Provide the (X, Y) coordinate of the cell's center where the given text is located.  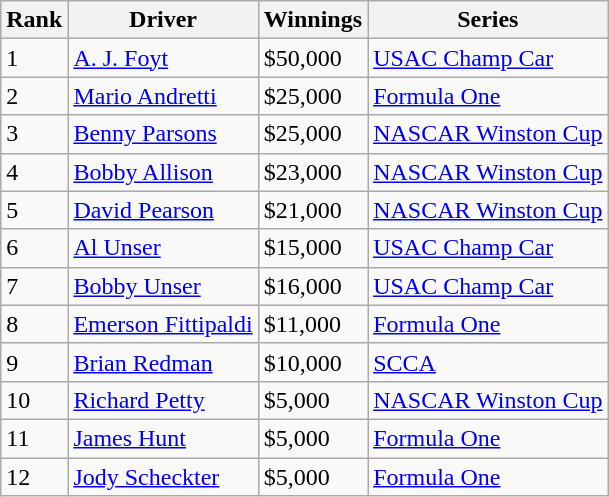
$21,000 (312, 210)
Bobby Unser (163, 286)
Jody Scheckter (163, 477)
Bobby Allison (163, 172)
SCCA (488, 362)
Driver (163, 20)
Mario Andretti (163, 96)
3 (34, 134)
9 (34, 362)
6 (34, 248)
James Hunt (163, 438)
11 (34, 438)
Richard Petty (163, 400)
5 (34, 210)
1 (34, 58)
Rank (34, 20)
$50,000 (312, 58)
8 (34, 324)
7 (34, 286)
10 (34, 400)
Al Unser (163, 248)
Series (488, 20)
12 (34, 477)
David Pearson (163, 210)
Winnings (312, 20)
Emerson Fittipaldi (163, 324)
$11,000 (312, 324)
2 (34, 96)
Benny Parsons (163, 134)
$16,000 (312, 286)
4 (34, 172)
A. J. Foyt (163, 58)
Brian Redman (163, 362)
$10,000 (312, 362)
$23,000 (312, 172)
$15,000 (312, 248)
